Search for the cell housing the specified text and yield its (x, y) center coordinate. 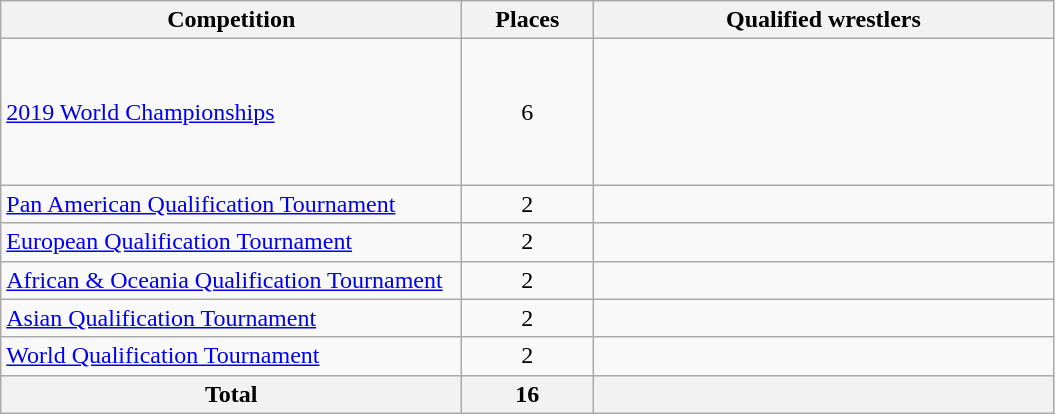
2019 World Championships (232, 112)
European Qualification Tournament (232, 242)
African & Oceania Qualification Tournament (232, 280)
World Qualification Tournament (232, 356)
Qualified wrestlers (824, 20)
16 (528, 394)
Places (528, 20)
Asian Qualification Tournament (232, 318)
Total (232, 394)
6 (528, 112)
Competition (232, 20)
Pan American Qualification Tournament (232, 204)
